From the cell containing the given text, extract its center point as [x, y] coordinate. 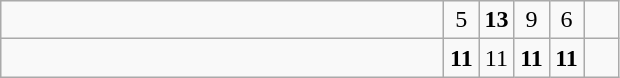
13 [496, 20]
5 [462, 20]
6 [566, 20]
9 [532, 20]
